Output the [X, Y] coordinate of the center of the cell containing the given text.  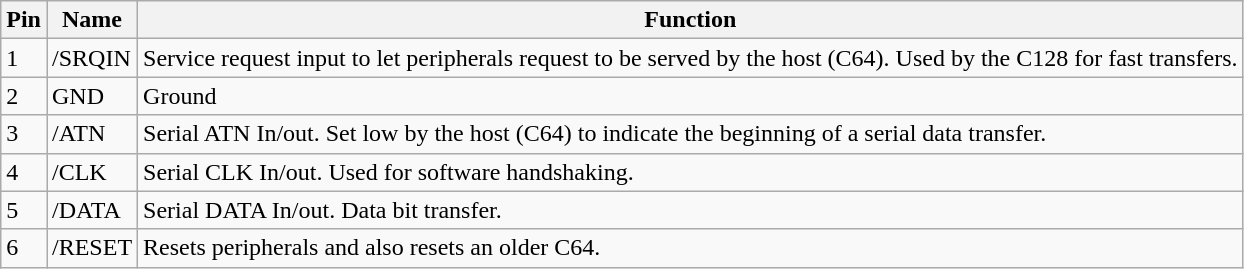
Service request input to let peripherals request to be served by the host (C64). Used by the C128 for fast transfers. [690, 58]
Serial CLK In/out. Used for software handshaking. [690, 172]
/DATA [92, 210]
Serial DATA In/out. Data bit transfer. [690, 210]
/ATN [92, 134]
Pin [24, 20]
2 [24, 96]
Ground [690, 96]
Resets peripherals and also resets an older C64. [690, 248]
1 [24, 58]
/SRQIN [92, 58]
3 [24, 134]
5 [24, 210]
Name [92, 20]
Serial ATN In/out. Set low by the host (C64) to indicate the beginning of a serial data transfer. [690, 134]
Function [690, 20]
GND [92, 96]
4 [24, 172]
/RESET [92, 248]
/CLK [92, 172]
6 [24, 248]
